Search for the cell housing the specified text and yield its [X, Y] center coordinate. 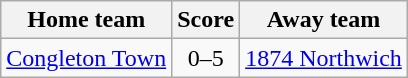
Away team [324, 20]
Congleton Town [86, 58]
Score [206, 20]
Home team [86, 20]
1874 Northwich [324, 58]
0–5 [206, 58]
